Pinpoint the cell where the given text exists, returning its (x, y) midpoint coordinate. 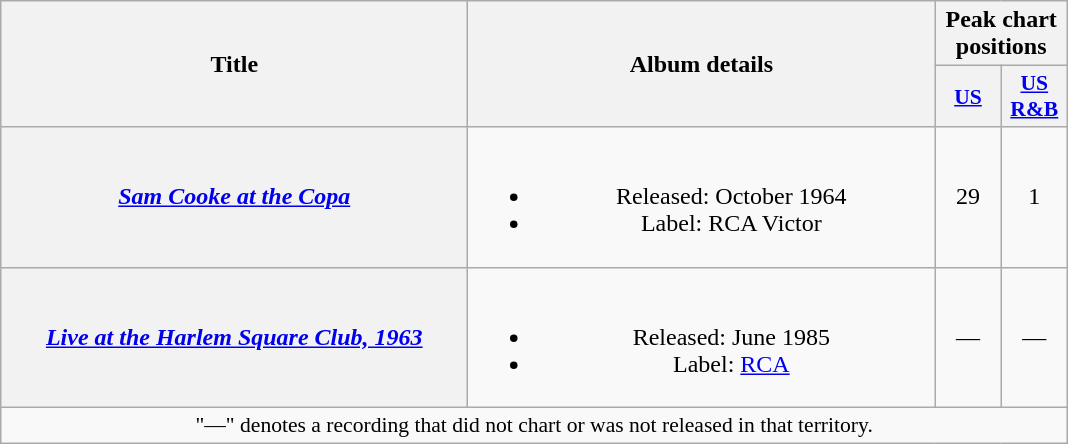
Album details (702, 64)
Released: June 1985Label: RCA (702, 337)
Released: October 1964Label: RCA Victor (702, 197)
Sam Cooke at the Copa (234, 197)
1 (1034, 197)
Title (234, 64)
Peak chart positions (1002, 34)
"—" denotes a recording that did not chart or was not released in that territory. (534, 425)
29 (968, 197)
US (968, 96)
US R&B (1034, 96)
Live at the Harlem Square Club, 1963 (234, 337)
